Capture the cell that displays the provided text and extract its (x, y) central coordinate. 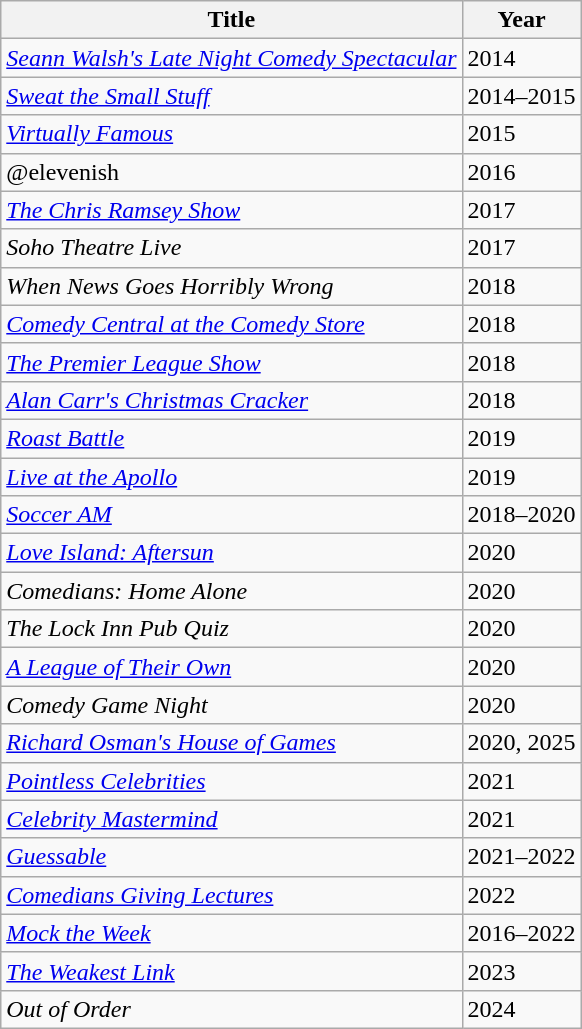
The Premier League Show (232, 362)
Comedians: Home Alone (232, 591)
Title (232, 20)
2020, 2025 (522, 743)
When News Goes Horribly Wrong (232, 286)
Alan Carr's Christmas Cracker (232, 400)
Live at the Apollo (232, 477)
Soho Theatre Live (232, 248)
Virtually Famous (232, 134)
2022 (522, 895)
The Lock Inn Pub Quiz (232, 629)
A League of Their Own (232, 667)
Roast Battle (232, 438)
Comedians Giving Lectures (232, 895)
Mock the Week (232, 933)
2016 (522, 172)
Pointless Celebrities (232, 781)
2014 (522, 58)
2021–2022 (522, 857)
The Weakest Link (232, 971)
2016–2022 (522, 933)
Comedy Game Night (232, 705)
2014–2015 (522, 96)
Love Island: Aftersun (232, 553)
Out of Order (232, 1009)
Richard Osman's House of Games (232, 743)
2024 (522, 1009)
@elevenish (232, 172)
Guessable (232, 857)
Seann Walsh's Late Night Comedy Spectacular (232, 58)
Comedy Central at the Comedy Store (232, 324)
Celebrity Mastermind (232, 819)
2023 (522, 971)
2018–2020 (522, 515)
Year (522, 20)
The Chris Ramsey Show (232, 210)
Soccer AM (232, 515)
Sweat the Small Stuff (232, 96)
2015 (522, 134)
